Capture the cell that displays the provided text and extract its [X, Y] central coordinate. 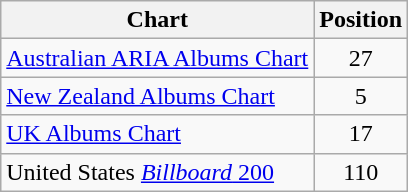
Chart [158, 20]
New Zealand Albums Chart [158, 96]
27 [361, 58]
Position [361, 20]
Australian ARIA Albums Chart [158, 58]
5 [361, 96]
110 [361, 172]
United States Billboard 200 [158, 172]
17 [361, 134]
UK Albums Chart [158, 134]
